Return (X, Y) of the center of cell containing provided text 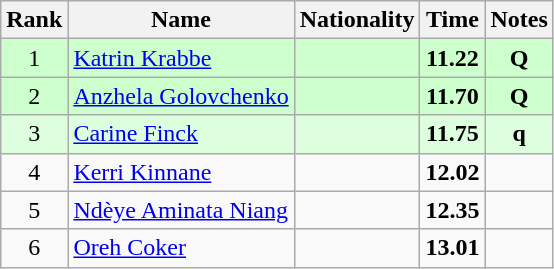
Notes (519, 20)
2 (34, 96)
Rank (34, 20)
11.70 (452, 96)
Name (181, 20)
13.01 (452, 248)
Carine Finck (181, 134)
6 (34, 248)
11.75 (452, 134)
5 (34, 210)
4 (34, 172)
3 (34, 134)
Ndèye Aminata Niang (181, 210)
Katrin Krabbe (181, 58)
Anzhela Golovchenko (181, 96)
Time (452, 20)
12.35 (452, 210)
Kerri Kinnane (181, 172)
11.22 (452, 58)
Oreh Coker (181, 248)
Nationality (357, 20)
q (519, 134)
12.02 (452, 172)
1 (34, 58)
